From the cell containing the given text, extract its center point as [X, Y] coordinate. 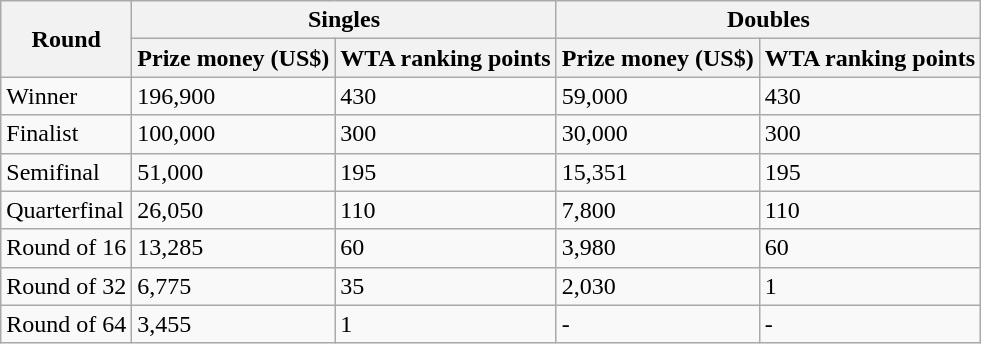
Semifinal [66, 172]
Round [66, 39]
7,800 [658, 210]
Quarterfinal [66, 210]
Singles [344, 20]
30,000 [658, 134]
35 [446, 286]
3,455 [234, 324]
Winner [66, 96]
Round of 64 [66, 324]
2,030 [658, 286]
Round of 32 [66, 286]
196,900 [234, 96]
3,980 [658, 248]
100,000 [234, 134]
6,775 [234, 286]
15,351 [658, 172]
Round of 16 [66, 248]
26,050 [234, 210]
51,000 [234, 172]
59,000 [658, 96]
Doubles [768, 20]
Finalist [66, 134]
13,285 [234, 248]
